Search for the cell housing the specified text and yield its (X, Y) center coordinate. 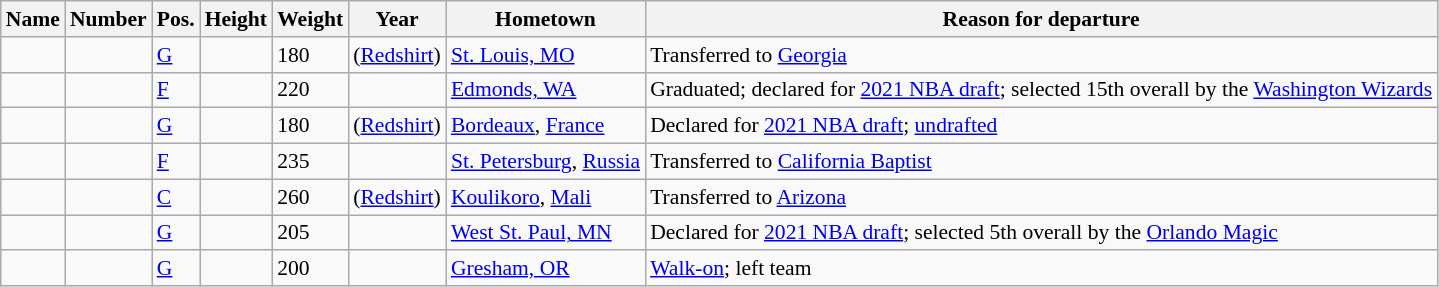
Pos. (176, 19)
Koulikoro, Mali (546, 197)
C (176, 197)
Name (33, 19)
Number (108, 19)
Declared for 2021 NBA draft; selected 5th overall by the Orlando Magic (1041, 233)
200 (310, 269)
220 (310, 90)
Transferred to Georgia (1041, 55)
St. Petersburg, Russia (546, 162)
205 (310, 233)
Height (236, 19)
West St. Paul, MN (546, 233)
Transferred to California Baptist (1041, 162)
Declared for 2021 NBA draft; undrafted (1041, 126)
St. Louis, MO (546, 55)
Weight (310, 19)
Walk-on; left team (1041, 269)
Reason for departure (1041, 19)
Hometown (546, 19)
Edmonds, WA (546, 90)
235 (310, 162)
Bordeaux, France (546, 126)
Graduated; declared for 2021 NBA draft; selected 15th overall by the Washington Wizards (1041, 90)
Gresham, OR (546, 269)
Year (397, 19)
Transferred to Arizona (1041, 197)
260 (310, 197)
